Output the [X, Y] coordinate of the center of the cell containing the given text.  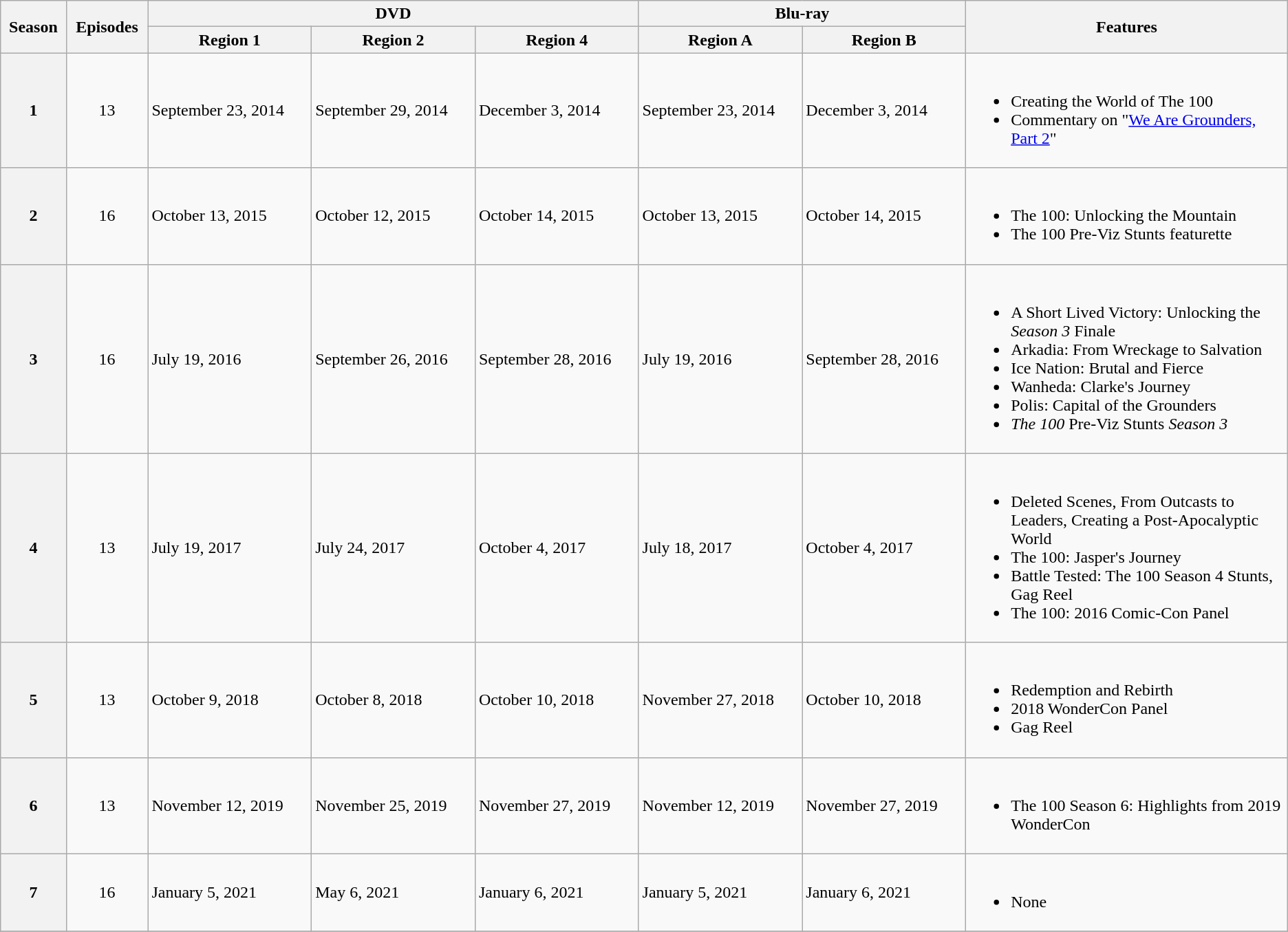
3 [33, 359]
Episodes [107, 27]
Blu-ray [802, 14]
July 18, 2017 [720, 548]
Season [33, 27]
2 [33, 216]
Features [1127, 27]
None [1127, 893]
Region A [720, 40]
Region 1 [230, 40]
Region B [884, 40]
Redemption and Rebirth2018 WonderCon PanelGag Reel [1127, 700]
The 100: Unlocking the MountainThe 100 Pre-Viz Stunts featurette [1127, 216]
October 12, 2015 [394, 216]
Region 4 [557, 40]
September 26, 2016 [394, 359]
The 100 Season 6: Highlights from 2019 WonderCon [1127, 805]
Creating the World of The 100Commentary on "We Are Grounders, Part 2" [1127, 110]
DVD [394, 14]
November 27, 2018 [720, 700]
4 [33, 548]
July 19, 2017 [230, 548]
May 6, 2021 [394, 893]
5 [33, 700]
October 8, 2018 [394, 700]
July 24, 2017 [394, 548]
6 [33, 805]
October 9, 2018 [230, 700]
September 29, 2014 [394, 110]
7 [33, 893]
Region 2 [394, 40]
1 [33, 110]
November 25, 2019 [394, 805]
